Identify which cell holds the provided text, then report its [X, Y] central coordinate. 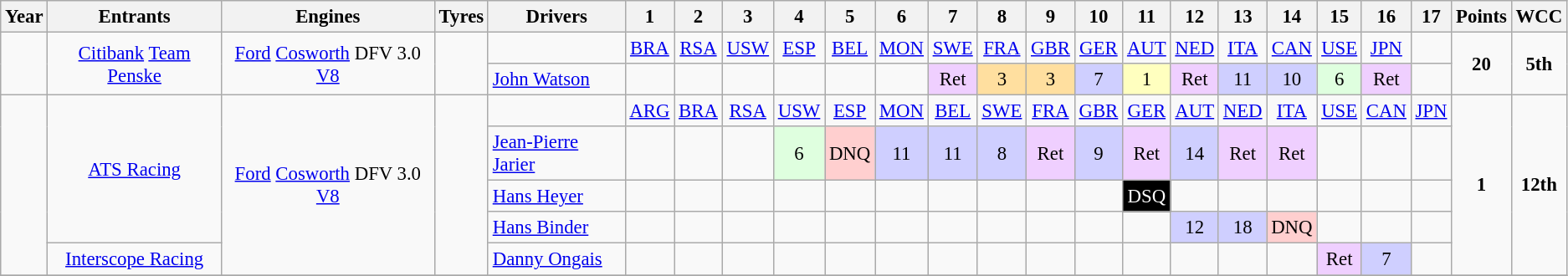
Interscope Racing [134, 259]
16 [1386, 17]
4 [798, 17]
2 [698, 17]
Jean-Pierre Jarier [556, 154]
Engines [328, 17]
Citibank Team Penske [134, 64]
ATS Racing [134, 169]
5 [850, 17]
15 [1340, 17]
WCC [1539, 17]
Entrants [134, 17]
5th [1539, 64]
John Watson [556, 79]
Hans Heyer [556, 197]
13 [1242, 17]
Year [24, 17]
12th [1539, 186]
17 [1431, 17]
Danny Ongais [556, 259]
18 [1242, 228]
Points [1481, 17]
Drivers [556, 17]
DSQ [1146, 197]
Tyres [461, 17]
20 [1481, 64]
ARG [649, 111]
Hans Binder [556, 228]
